Locate the cell with the specified text and output its (X, Y) center coordinate. 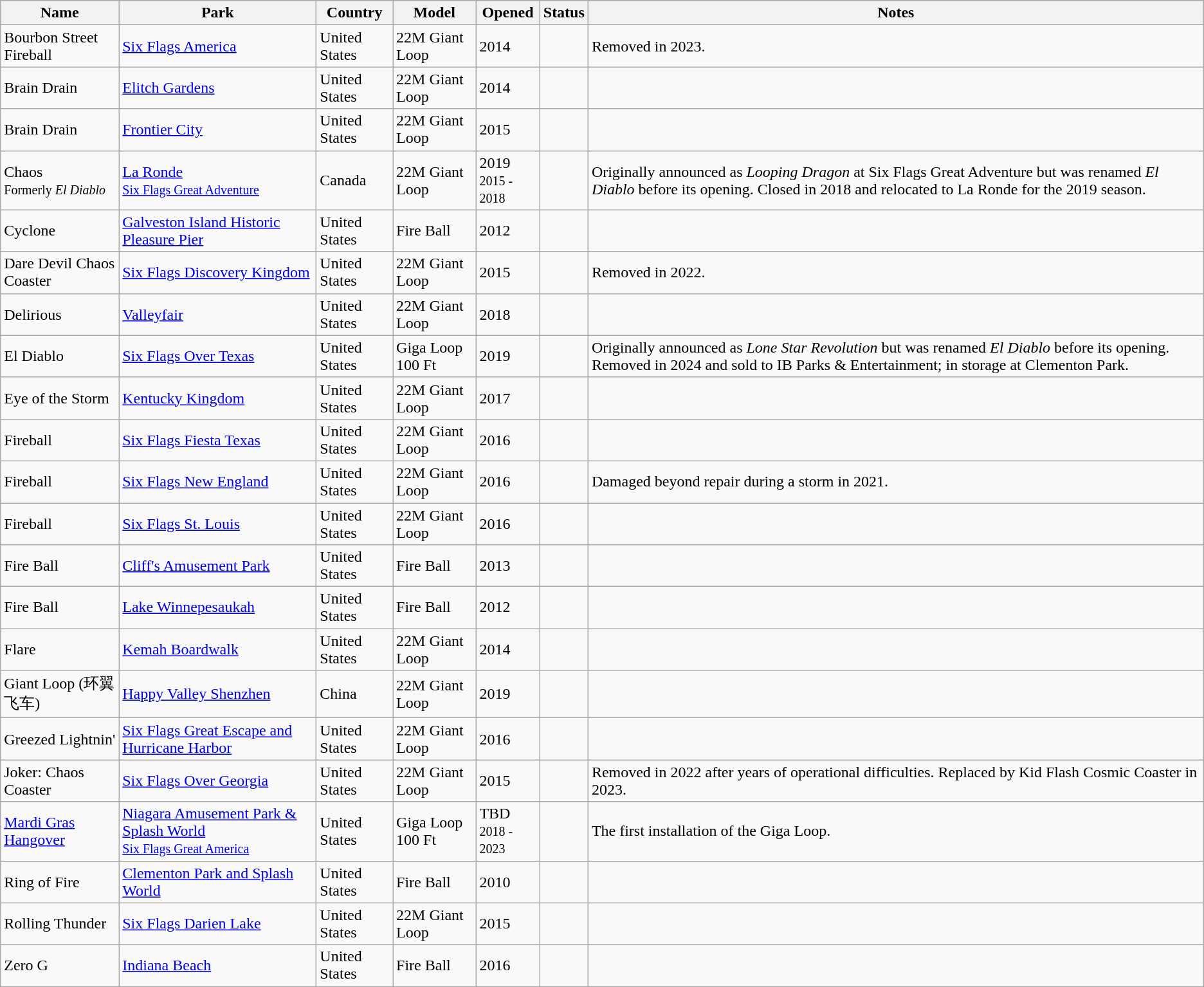
Niagara Amusement Park & Splash WorldSix Flags Great America (217, 831)
Joker: Chaos Coaster (60, 781)
Dare Devil Chaos Coaster (60, 273)
Clementon Park and Splash World (217, 881)
Model (435, 13)
Six Flags St. Louis (217, 524)
Indiana Beach (217, 965)
El Diablo (60, 356)
Six Flags Darien Lake (217, 924)
Cyclone (60, 230)
Cliff's Amusement Park (217, 566)
Ring of Fire (60, 881)
Valleyfair (217, 314)
Six Flags Over Georgia (217, 781)
Galveston Island Historic Pleasure Pier (217, 230)
Mardi Gras Hangover (60, 831)
Six Flags Over Texas (217, 356)
Six Flags Great Escape and Hurricane Harbor (217, 739)
ChaosFormerly El Diablo (60, 180)
Bourbon Street Fireball (60, 46)
Six Flags New England (217, 481)
Greezed Lightnin' (60, 739)
Zero G (60, 965)
TBD2018 - 2023 (508, 831)
Elitch Gardens (217, 88)
Kentucky Kingdom (217, 398)
Happy Valley Shenzhen (217, 694)
Flare (60, 650)
Status (563, 13)
Six Flags Discovery Kingdom (217, 273)
The first installation of the Giga Loop. (895, 831)
2013 (508, 566)
Delirious (60, 314)
2018 (508, 314)
Six Flags Fiesta Texas (217, 440)
Name (60, 13)
Removed in 2022 after years of operational difficulties. Replaced by Kid Flash Cosmic Coaster in 2023. (895, 781)
Park (217, 13)
2017 (508, 398)
Lake Winnepesaukah (217, 607)
Removed in 2023. (895, 46)
Country (355, 13)
China (355, 694)
Damaged beyond repair during a storm in 2021. (895, 481)
Notes (895, 13)
Eye of the Storm (60, 398)
Opened (508, 13)
Removed in 2022. (895, 273)
2010 (508, 881)
Kemah Boardwalk (217, 650)
Six Flags America (217, 46)
20192015 - 2018 (508, 180)
Giant Loop (环翼飞车) (60, 694)
Rolling Thunder (60, 924)
La RondeSix Flags Great Adventure (217, 180)
Canada (355, 180)
Frontier City (217, 130)
